Find where the given text appears and provide that cell's center as [x, y] coordinate. 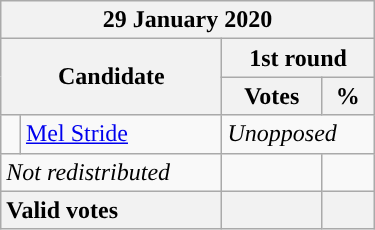
29 January 2020 [188, 20]
Valid votes [112, 210]
Unopposed [298, 134]
Candidate [112, 77]
Not redistributed [112, 172]
1st round [298, 58]
Votes [272, 96]
Mel Stride [120, 134]
% [348, 96]
